Pinpoint the cell where the given text exists, returning its [X, Y] midpoint coordinate. 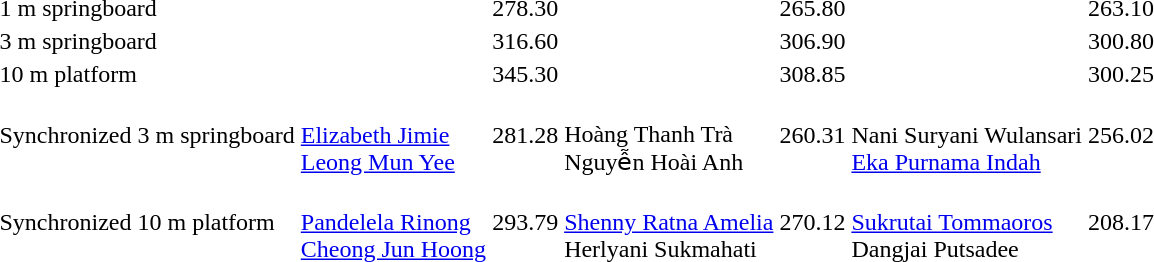
Hoàng Thanh Trà Nguyễn Hoài Anh [669, 135]
316.60 [526, 41]
Elizabeth Jimie Leong Mun Yee [393, 135]
281.28 [526, 135]
Nani Suryani Wulansari Eka Purnama Indah [967, 135]
308.85 [812, 74]
260.31 [812, 135]
345.30 [526, 74]
306.90 [812, 41]
